Output the (x, y) coordinate of the center of the cell containing the given text.  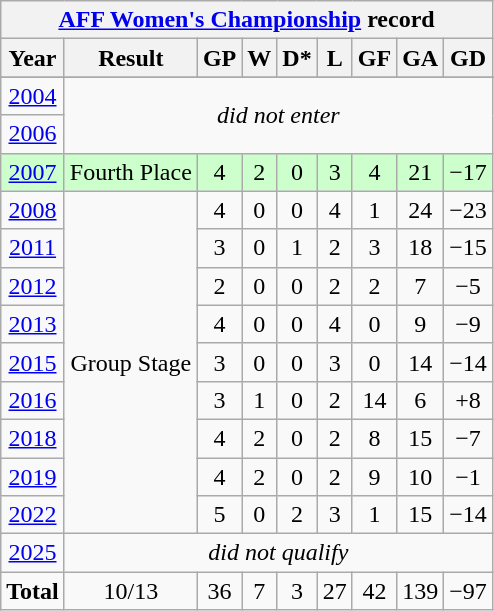
did not enter (278, 115)
2007 (33, 172)
10/13 (130, 591)
did not qualify (278, 553)
−17 (468, 172)
L (334, 58)
24 (420, 210)
5 (219, 515)
27 (334, 591)
Year (33, 58)
2015 (33, 362)
D* (297, 58)
10 (420, 477)
2019 (33, 477)
−23 (468, 210)
42 (374, 591)
GF (374, 58)
8 (374, 438)
2012 (33, 286)
Total (33, 591)
GP (219, 58)
2025 (33, 553)
36 (219, 591)
−1 (468, 477)
−15 (468, 248)
Fourth Place (130, 172)
AFF Women's Championship record (247, 20)
2022 (33, 515)
139 (420, 591)
6 (420, 400)
18 (420, 248)
GD (468, 58)
2008 (33, 210)
2011 (33, 248)
W (260, 58)
2004 (33, 96)
−7 (468, 438)
+8 (468, 400)
2016 (33, 400)
2006 (33, 134)
21 (420, 172)
Group Stage (130, 362)
2013 (33, 324)
−9 (468, 324)
GA (420, 58)
−5 (468, 286)
Result (130, 58)
−97 (468, 591)
2018 (33, 438)
